Locate the cell with the specified text and output its [X, Y] center coordinate. 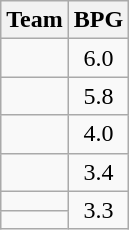
BPG [98, 20]
5.8 [98, 96]
Team [35, 20]
6.0 [98, 58]
3.3 [98, 210]
4.0 [98, 134]
3.4 [98, 172]
